Output the [X, Y] coordinate of the center of the cell containing the given text.  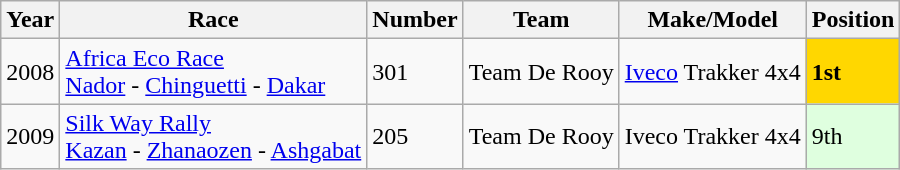
1st [853, 72]
Team [541, 20]
301 [415, 72]
205 [415, 136]
2009 [30, 136]
Silk Way Rally Kazan - Zhanaozen - Ashgabat [214, 136]
Number [415, 20]
2008 [30, 72]
Year [30, 20]
9th [853, 136]
Make/Model [712, 20]
Position [853, 20]
Africa Eco Race Nador - Chinguetti - Dakar [214, 72]
Race [214, 20]
